Return [X, Y] of the center of cell containing provided text 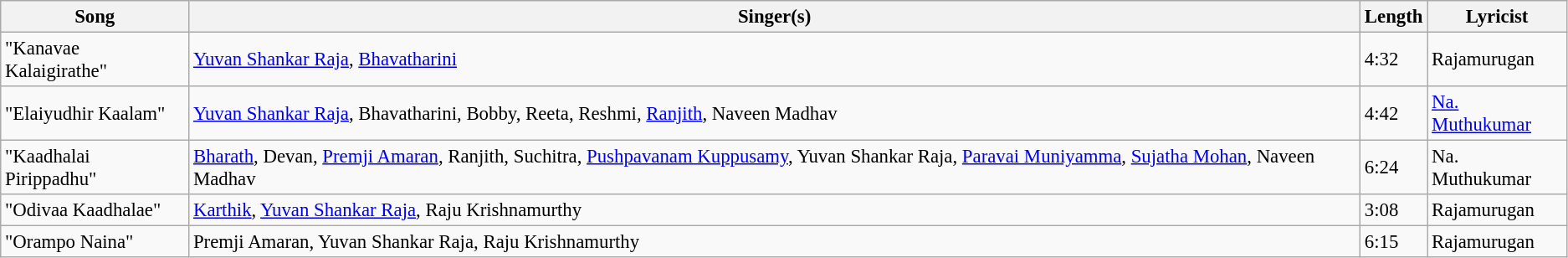
Singer(s) [775, 17]
"Orampo Naina" [95, 242]
Bharath, Devan, Premji Amaran, Ranjith, Suchitra, Pushpavanam Kuppusamy, Yuvan Shankar Raja, Paravai Muniyamma, Sujatha Mohan, Naveen Madhav [775, 168]
6:24 [1394, 168]
Premji Amaran, Yuvan Shankar Raja, Raju Krishnamurthy [775, 242]
Yuvan Shankar Raja, Bhavatharini, Bobby, Reeta, Reshmi, Ranjith, Naveen Madhav [775, 114]
Song [95, 17]
Length [1394, 17]
Karthik, Yuvan Shankar Raja, Raju Krishnamurthy [775, 210]
4:42 [1394, 114]
3:08 [1394, 210]
4:32 [1394, 60]
"Kaadhalai Pirippadhu" [95, 168]
6:15 [1394, 242]
"Elaiyudhir Kaalam" [95, 114]
"Kanavae Kalaigirathe" [95, 60]
Yuvan Shankar Raja, Bhavatharini [775, 60]
"Odivaa Kaadhalae" [95, 210]
Lyricist [1498, 17]
